Return (x, y) of the center of cell containing provided text 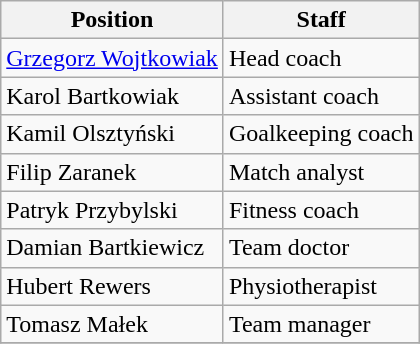
Fitness coach (321, 210)
Karol Bartkowiak (112, 96)
Filip Zaranek (112, 172)
Kamil Olsztyński (112, 134)
Hubert Rewers (112, 286)
Team doctor (321, 248)
Damian Bartkiewicz (112, 248)
Patryk Przybylski (112, 210)
Assistant coach (321, 96)
Tomasz Małek (112, 324)
Match analyst (321, 172)
Goalkeeping coach (321, 134)
Team manager (321, 324)
Physiotherapist (321, 286)
Staff (321, 20)
Grzegorz Wojtkowiak (112, 58)
Position (112, 20)
Head coach (321, 58)
